Locate the cell with the specified text and output its (x, y) center coordinate. 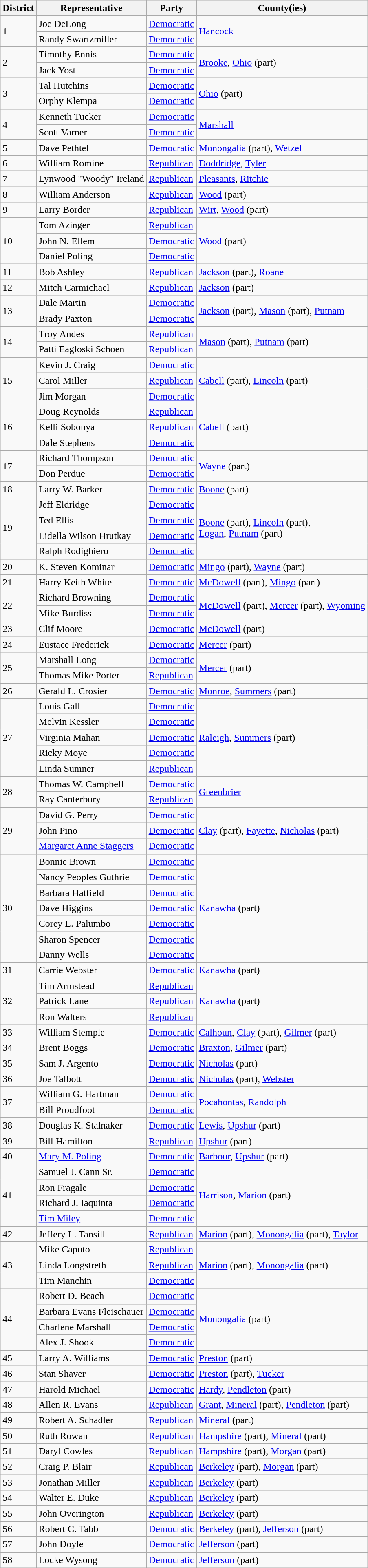
14 (18, 342)
Allen R. Evans (91, 1405)
Sharon Spencer (91, 939)
Mingo (part), Wayne (part) (282, 567)
Larry A. Williams (91, 1358)
Danny Wells (91, 955)
Cabell (part) (282, 427)
Tim Manchin (91, 1281)
Marion (part), Monongalia (part) (282, 1265)
Wayne (part) (282, 466)
Wirt, Wood (part) (282, 210)
Daniel Poling (91, 256)
Barbara Evans Fleischauer (91, 1312)
Bill Proudfoot (91, 1110)
Bob Ashley (91, 272)
Corey L. Palumbo (91, 923)
Barbour, Upshur (part) (282, 1156)
Harold Michael (91, 1389)
Harry Keith White (91, 582)
Jeffery L. Tansill (91, 1234)
Kevin J. Craig (91, 365)
43 (18, 1265)
Monongalia (part) (282, 1319)
Clif Moore (91, 629)
John Pino (91, 830)
Douglas K. Stalnaker (91, 1125)
John N. Ellem (91, 241)
Berkeley (part), Jefferson (part) (282, 1529)
Nicholas (part), Webster (282, 1079)
Jackson (part) (282, 287)
Ted Ellis (91, 520)
Hancock (282, 31)
Alex J. Shook (91, 1343)
22 (18, 605)
Marion (part), Monongalia (part), Taylor (282, 1234)
Tal Hutchins (91, 86)
7 (18, 179)
William G. Hartman (91, 1094)
29 (18, 830)
Gerald L. Crosier (91, 691)
Marshall (282, 124)
Boone (part), Lincoln (part), Logan, Putnam (part) (282, 528)
49 (18, 1420)
15 (18, 380)
Pleasants, Ritchie (282, 179)
McDowell (part), Mercer (part), Wyoming (282, 605)
4 (18, 124)
17 (18, 466)
Jonathan Miller (91, 1482)
Brooke, Ohio (part) (282, 62)
Ron Walters (91, 1017)
Robert A. Schadler (91, 1420)
Scott Varner (91, 132)
16 (18, 427)
35 (18, 1063)
Eustace Frederick (91, 644)
Lewis, Upshur (part) (282, 1125)
Locke Wysong (91, 1560)
Dale Stephens (91, 442)
37 (18, 1102)
Brady Paxton (91, 318)
50 (18, 1435)
Doddridge, Tyler (282, 163)
Kelli Sobonya (91, 427)
Troy Andes (91, 334)
Samuel J. Cann Sr. (91, 1172)
John Doyle (91, 1544)
56 (18, 1529)
Stan Shaver (91, 1374)
Patti Eagloski Schoen (91, 349)
William Stemple (91, 1032)
Linda Longstreth (91, 1265)
Robert D. Beach (91, 1296)
Patrick Lane (91, 1001)
Doug Reynolds (91, 411)
Greenbrier (282, 792)
Ron Fragale (91, 1188)
Dave Higgins (91, 908)
Linda Sumner (91, 769)
McDowell (part) (282, 629)
Mike Burdiss (91, 613)
Louis Gall (91, 707)
Nicholas (part) (282, 1063)
William Romine (91, 163)
52 (18, 1467)
Barbara Hatfield (91, 892)
58 (18, 1560)
12 (18, 287)
34 (18, 1048)
Grant, Mineral (part), Pendleton (part) (282, 1405)
Richard Thompson (91, 458)
Don Perdue (91, 474)
Raleigh, Summers (part) (282, 738)
Monroe, Summers (part) (282, 691)
Mason (part), Putnam (part) (282, 342)
Representative (91, 8)
9 (18, 210)
25 (18, 667)
Carrie Webster (91, 970)
Thomas W. Campbell (91, 784)
William Anderson (91, 194)
Timothy Ennis (91, 55)
44 (18, 1319)
26 (18, 691)
Jack Yost (91, 70)
57 (18, 1544)
Berkeley (part), Morgan (part) (282, 1467)
45 (18, 1358)
Lynwood "Woody" Ireland (91, 179)
42 (18, 1234)
20 (18, 567)
Lidella Wilson Hrutkay (91, 536)
32 (18, 1001)
Marshall Long (91, 660)
Party (171, 8)
Daryl Cowles (91, 1451)
Boone (part) (282, 489)
Robert C. Tabb (91, 1529)
Jackson (part), Mason (part), Putnam (282, 311)
Ricky Moye (91, 753)
Thomas Mike Porter (91, 675)
District (18, 8)
33 (18, 1032)
2 (18, 62)
19 (18, 528)
John Overington (91, 1513)
Bonnie Brown (91, 861)
Joe DeLong (91, 24)
Bill Hamilton (91, 1141)
Sam J. Argento (91, 1063)
David G. Perry (91, 815)
23 (18, 629)
Mitch Carmichael (91, 287)
Harrison, Marion (part) (282, 1195)
Mineral (part) (282, 1420)
Jeff Eldridge (91, 505)
Jim Morgan (91, 396)
51 (18, 1451)
Brent Boggs (91, 1048)
54 (18, 1498)
55 (18, 1513)
Joe Talbott (91, 1079)
Carol Miller (91, 380)
McDowell (part), Mingo (part) (282, 582)
40 (18, 1156)
Hampshire (part), Mineral (part) (282, 1435)
Monongalia (part), Wetzel (282, 148)
Tim Armstead (91, 986)
Braxton, Gilmer (part) (282, 1048)
Virginia Mahan (91, 738)
Hardy, Pendleton (part) (282, 1389)
Mike Caputo (91, 1250)
6 (18, 163)
38 (18, 1125)
Hampshire (part), Morgan (part) (282, 1451)
Margaret Anne Staggers (91, 846)
Dale Martin (91, 303)
Craig P. Blair (91, 1467)
Richard J. Iaquinta (91, 1203)
County(ies) (282, 8)
1 (18, 31)
K. Steven Kominar (91, 567)
Nancy Peoples Guthrie (91, 877)
Larry Border (91, 210)
Randy Swartzmiller (91, 39)
Dave Pethtel (91, 148)
8 (18, 194)
39 (18, 1141)
Tom Azinger (91, 225)
13 (18, 311)
48 (18, 1405)
18 (18, 489)
Richard Browning (91, 598)
Ray Canterbury (91, 799)
36 (18, 1079)
41 (18, 1195)
11 (18, 272)
Ruth Rowan (91, 1435)
Tim Miley (91, 1219)
5 (18, 148)
Melvin Kessler (91, 722)
Upshur (part) (282, 1141)
Ohio (part) (282, 93)
Charlene Marshall (91, 1327)
Mary M. Poling (91, 1156)
Calhoun, Clay (part), Gilmer (part) (282, 1032)
30 (18, 908)
Walter E. Duke (91, 1498)
Jackson (part), Roane (282, 272)
24 (18, 644)
Pocahontas, Randolph (282, 1102)
Kenneth Tucker (91, 117)
Ralph Rodighiero (91, 551)
Preston (part) (282, 1358)
53 (18, 1482)
Cabell (part), Lincoln (part) (282, 380)
47 (18, 1389)
3 (18, 93)
31 (18, 970)
Orphy Klempa (91, 101)
Clay (part), Fayette, Nicholas (part) (282, 830)
10 (18, 241)
21 (18, 582)
46 (18, 1374)
27 (18, 738)
Larry W. Barker (91, 489)
Preston (part), Tucker (282, 1374)
28 (18, 792)
